Pinpoint the cell where the given text exists, returning its [x, y] midpoint coordinate. 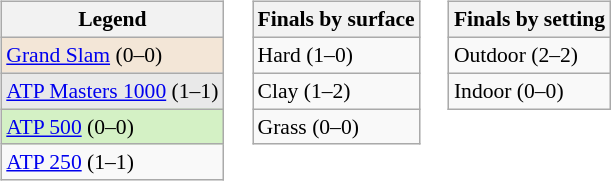
Indoor (0–0) [530, 91]
Finals by setting [530, 20]
Finals by surface [336, 20]
Legend [112, 20]
ATP 500 (0–0) [112, 127]
Grand Slam (0–0) [112, 55]
Grass (0–0) [336, 127]
ATP Masters 1000 (1–1) [112, 91]
Outdoor (2–2) [530, 55]
Clay (1–2) [336, 91]
Hard (1–0) [336, 55]
ATP 250 (1–1) [112, 162]
